Find where the given text appears and provide that cell's center as (X, Y) coordinate. 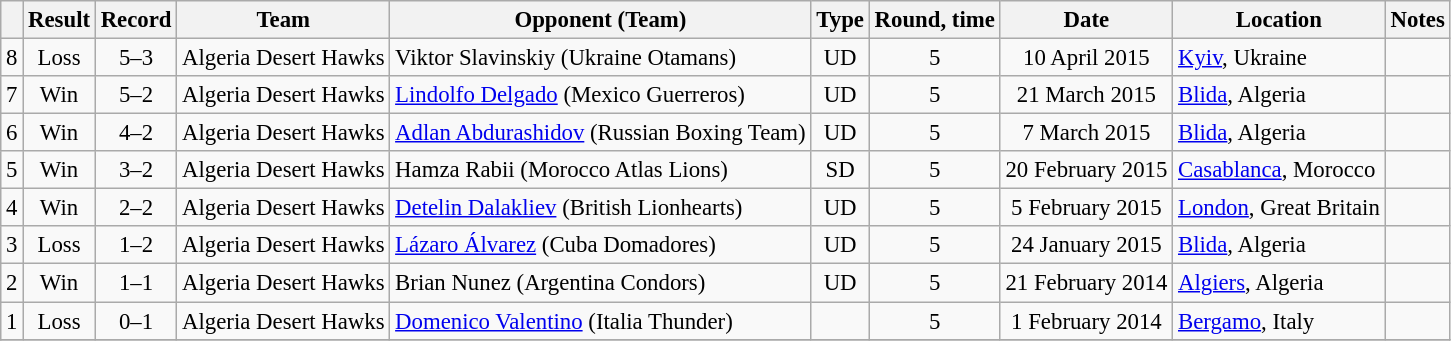
Brian Nunez (Argentina Condors) (600, 283)
24 January 2015 (1086, 245)
1–1 (136, 283)
2 (12, 283)
Notes (1418, 20)
Team (284, 20)
London, Great Britain (1279, 208)
Bergamo, Italy (1279, 321)
Date (1086, 20)
20 February 2015 (1086, 170)
0–1 (136, 321)
7 March 2015 (1086, 133)
Type (840, 20)
1–2 (136, 245)
Hamza Rabii (Morocco Atlas Lions) (600, 170)
Algiers, Algeria (1279, 283)
Adlan Abdurashidov (Russian Boxing Team) (600, 133)
4–2 (136, 133)
Record (136, 20)
Lindolfo Delgado (Mexico Guerreros) (600, 95)
Result (60, 20)
SD (840, 170)
Round, time (934, 20)
21 March 2015 (1086, 95)
5 February 2015 (1086, 208)
1 February 2014 (1086, 321)
Detelin Dalakliev (British Lionhearts) (600, 208)
6 (12, 133)
4 (12, 208)
5–2 (136, 95)
2–2 (136, 208)
3 (12, 245)
7 (12, 95)
Opponent (Team) (600, 20)
Domenico Valentino (Italia Thunder) (600, 321)
Viktor Slavinskiy (Ukraine Otamans) (600, 58)
21 February 2014 (1086, 283)
Lázaro Álvarez (Cuba Domadores) (600, 245)
10 April 2015 (1086, 58)
1 (12, 321)
3–2 (136, 170)
Location (1279, 20)
5–3 (136, 58)
Casablanca, Morocco (1279, 170)
Kyiv, Ukraine (1279, 58)
8 (12, 58)
